Capture the cell that displays the provided text and extract its [x, y] central coordinate. 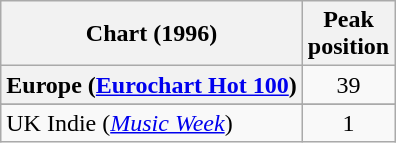
1 [348, 123]
Europe (Eurochart Hot 100) [152, 85]
UK Indie (Music Week) [152, 123]
39 [348, 85]
Peakposition [348, 34]
Chart (1996) [152, 34]
